Find where the given text appears and provide that cell's center as (X, Y) coordinate. 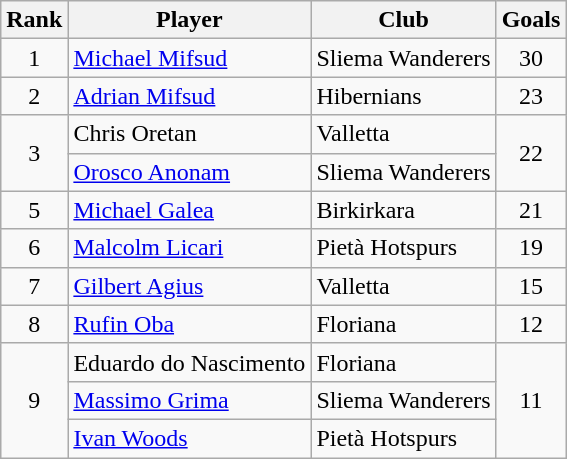
7 (34, 286)
Malcolm Licari (190, 248)
5 (34, 210)
Michael Mifsud (190, 58)
11 (531, 400)
6 (34, 248)
30 (531, 58)
Birkirkara (404, 210)
21 (531, 210)
Michael Galea (190, 210)
3 (34, 153)
Rufin Oba (190, 324)
Gilbert Agius (190, 286)
Goals (531, 20)
1 (34, 58)
Orosco Anonam (190, 172)
2 (34, 96)
9 (34, 400)
Eduardo do Nascimento (190, 362)
Hibernians (404, 96)
Rank (34, 20)
Adrian Mifsud (190, 96)
Club (404, 20)
Player (190, 20)
23 (531, 96)
22 (531, 153)
15 (531, 286)
Ivan Woods (190, 438)
Chris Oretan (190, 134)
8 (34, 324)
12 (531, 324)
19 (531, 248)
Massimo Grima (190, 400)
